Return the [X, Y] coordinate for the center point of the cell that contains the specified text.  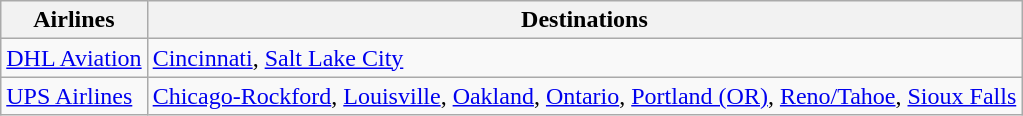
Chicago-Rockford, Louisville, Oakland, Ontario, Portland (OR), Reno/Tahoe, Sioux Falls [584, 96]
Cincinnati, Salt Lake City [584, 58]
Airlines [74, 20]
DHL Aviation [74, 58]
Destinations [584, 20]
UPS Airlines [74, 96]
